Pinpoint the cell where the given text exists, returning its [x, y] midpoint coordinate. 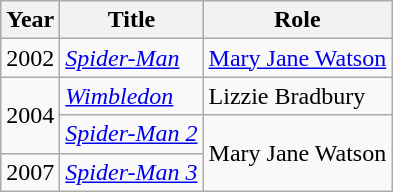
Year [30, 20]
Title [132, 20]
2004 [30, 115]
2002 [30, 58]
Lizzie Bradbury [298, 96]
Spider-Man 2 [132, 134]
2007 [30, 172]
Wimbledon [132, 96]
Spider-Man [132, 58]
Spider-Man 3 [132, 172]
Role [298, 20]
